Extract the (X, Y) coordinate from the center of the cell holding the provided text.  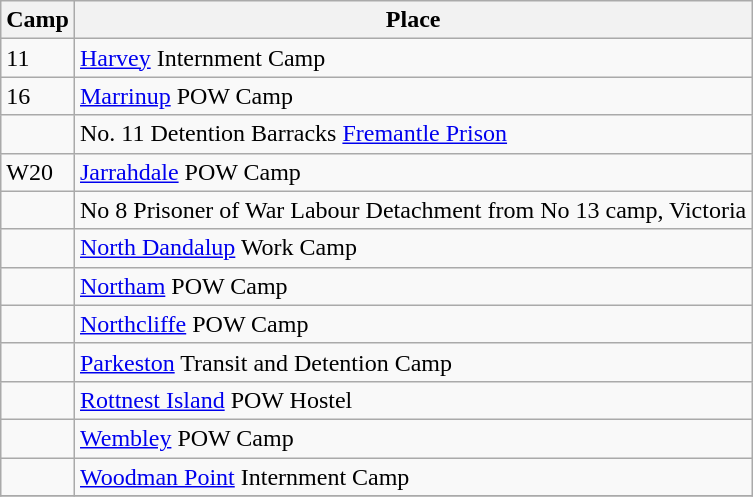
Wembley POW Camp (412, 438)
Place (412, 20)
Rottnest Island POW Hostel (412, 400)
Marrinup POW Camp (412, 96)
W20 (38, 172)
11 (38, 58)
Northam POW Camp (412, 286)
Camp (38, 20)
Harvey Internment Camp (412, 58)
16 (38, 96)
No. 11 Detention Barracks Fremantle Prison (412, 134)
Parkeston Transit and Detention Camp (412, 362)
North Dandalup Work Camp (412, 248)
Northcliffe POW Camp (412, 324)
Woodman Point Internment Camp (412, 477)
Jarrahdale POW Camp (412, 172)
No 8 Prisoner of War Labour Detachment from No 13 camp, Victoria (412, 210)
